Return [x, y] of the center of cell containing provided text 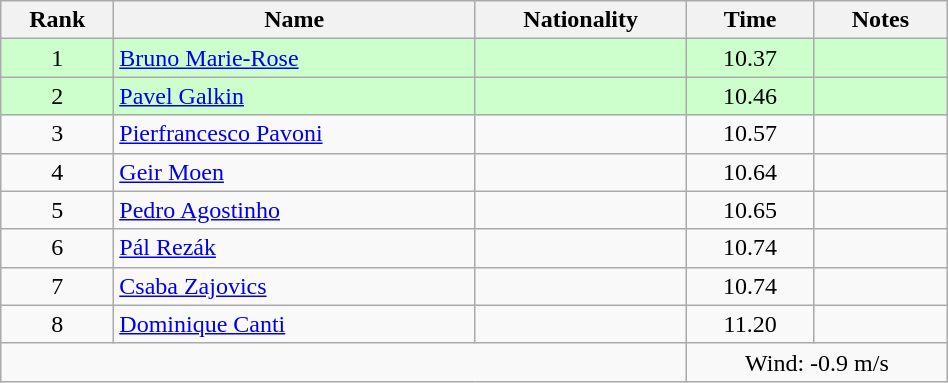
Nationality [581, 20]
4 [58, 172]
Time [750, 20]
3 [58, 134]
2 [58, 96]
Wind: -0.9 m/s [818, 362]
Pál Rezák [294, 248]
Pavel Galkin [294, 96]
5 [58, 210]
10.64 [750, 172]
Bruno Marie-Rose [294, 58]
7 [58, 286]
6 [58, 248]
10.57 [750, 134]
1 [58, 58]
Geir Moen [294, 172]
Csaba Zajovics [294, 286]
11.20 [750, 324]
Dominique Canti [294, 324]
8 [58, 324]
Notes [881, 20]
Pierfrancesco Pavoni [294, 134]
Name [294, 20]
10.46 [750, 96]
Rank [58, 20]
Pedro Agostinho [294, 210]
10.37 [750, 58]
10.65 [750, 210]
